Find where the given text appears and provide that cell's center as [X, Y] coordinate. 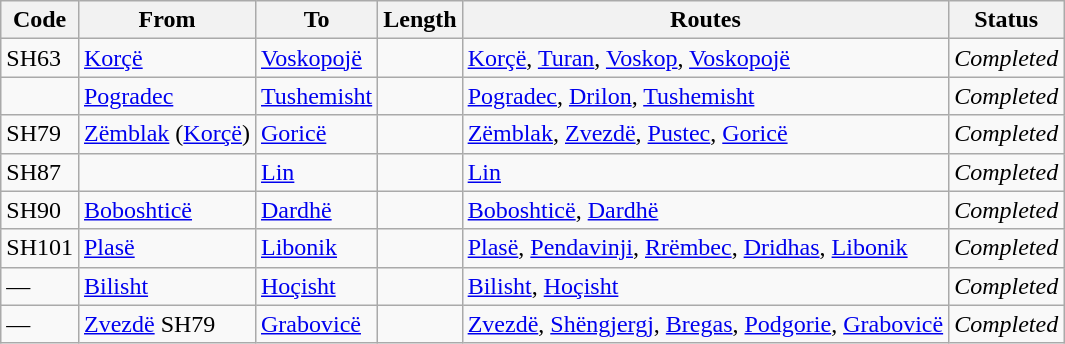
From [166, 20]
SH101 [40, 248]
Bilisht, Hoçisht [706, 286]
Status [1006, 20]
Goricë [316, 134]
Korçë, Turan, Voskop, Voskopojë [706, 58]
SH79 [40, 134]
Tushemisht [316, 96]
Zvezdë SH79 [166, 324]
Plasë, Pendavinji, Rrëmbec, Dridhas, Libonik [706, 248]
To [316, 20]
Hoçisht [316, 286]
Routes [706, 20]
Pogradec [166, 96]
SH90 [40, 210]
Grabovicë [316, 324]
Code [40, 20]
SH87 [40, 172]
Boboshticë, Dardhë [706, 210]
Boboshticë [166, 210]
SH63 [40, 58]
Zëmblak (Korçë) [166, 134]
Bilisht [166, 286]
Voskopojë [316, 58]
Dardhë [316, 210]
Korçë [166, 58]
Plasë [166, 248]
Length [420, 20]
Pogradec, Drilon, Tushemisht [706, 96]
Zvezdë, Shëngjergj, Bregas, Podgorie, Grabovicë [706, 324]
Zëmblak, Zvezdë, Pustec, Goricë [706, 134]
Libonik [316, 248]
